Extract the (x, y) coordinate from the center of the cell holding the provided text.  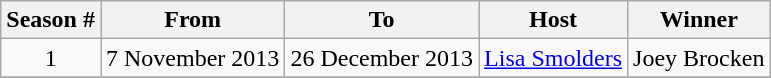
Season # (51, 20)
Lisa Smolders (554, 58)
26 December 2013 (382, 58)
1 (51, 58)
7 November 2013 (192, 58)
Joey Brocken (699, 58)
From (192, 20)
Winner (699, 20)
Host (554, 20)
To (382, 20)
